Extract the [x, y] coordinate from the center of the cell holding the provided text.  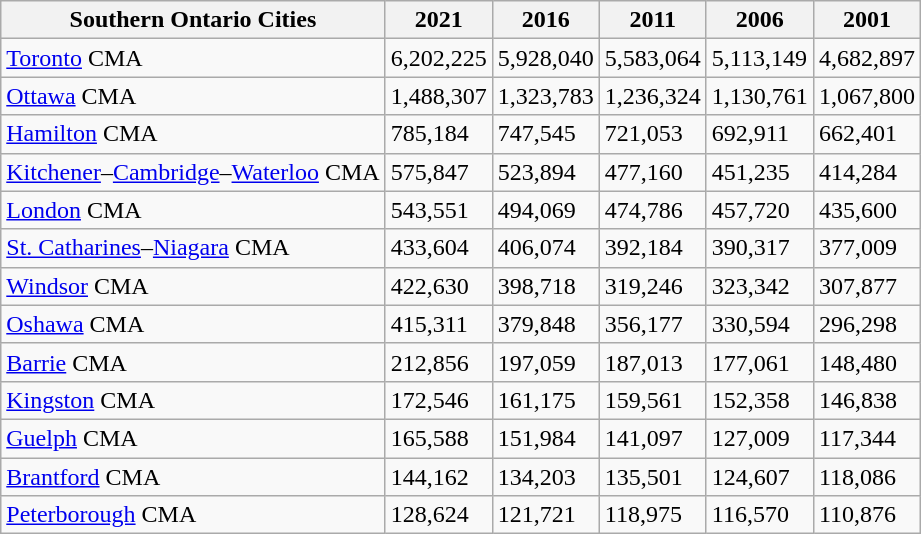
121,721 [546, 515]
165,588 [438, 438]
323,342 [760, 286]
2016 [546, 20]
Southern Ontario Cities [193, 20]
151,984 [546, 438]
161,175 [546, 400]
117,344 [866, 438]
Kingston CMA [193, 400]
721,053 [652, 134]
134,203 [546, 477]
523,894 [546, 172]
159,561 [652, 400]
212,856 [438, 362]
435,600 [866, 210]
Peterborough CMA [193, 515]
392,184 [652, 248]
575,847 [438, 172]
307,877 [866, 286]
543,551 [438, 210]
Brantford CMA [193, 477]
177,061 [760, 362]
6,202,225 [438, 58]
379,848 [546, 324]
118,975 [652, 515]
494,069 [546, 210]
1,488,307 [438, 96]
124,607 [760, 477]
474,786 [652, 210]
2021 [438, 20]
747,545 [546, 134]
5,928,040 [546, 58]
Ottawa CMA [193, 96]
377,009 [866, 248]
330,594 [760, 324]
127,009 [760, 438]
390,317 [760, 248]
1,236,324 [652, 96]
398,718 [546, 286]
St. Catharines–Niagara CMA [193, 248]
197,059 [546, 362]
Kitchener–Cambridge–Waterloo CMA [193, 172]
414,284 [866, 172]
692,911 [760, 134]
1,323,783 [546, 96]
Hamilton CMA [193, 134]
457,720 [760, 210]
477,160 [652, 172]
Barrie CMA [193, 362]
2011 [652, 20]
356,177 [652, 324]
451,235 [760, 172]
148,480 [866, 362]
5,113,149 [760, 58]
172,546 [438, 400]
1,130,761 [760, 96]
296,298 [866, 324]
1,067,800 [866, 96]
4,682,897 [866, 58]
785,184 [438, 134]
Guelph CMA [193, 438]
2006 [760, 20]
Oshawa CMA [193, 324]
Toronto CMA [193, 58]
135,501 [652, 477]
110,876 [866, 515]
118,086 [866, 477]
2001 [866, 20]
116,570 [760, 515]
319,246 [652, 286]
146,838 [866, 400]
128,624 [438, 515]
422,630 [438, 286]
187,013 [652, 362]
433,604 [438, 248]
London CMA [193, 210]
406,074 [546, 248]
662,401 [866, 134]
5,583,064 [652, 58]
144,162 [438, 477]
152,358 [760, 400]
Windsor CMA [193, 286]
415,311 [438, 324]
141,097 [652, 438]
